Capture the cell that displays the provided text and extract its (X, Y) central coordinate. 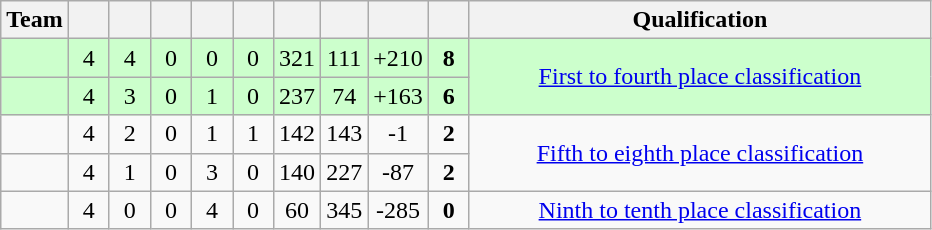
Ninth to tenth place classification (700, 210)
-1 (398, 134)
First to fourth place classification (700, 77)
-285 (398, 210)
+163 (398, 96)
Qualification (700, 20)
237 (298, 96)
+210 (398, 58)
140 (298, 172)
111 (344, 58)
8 (448, 58)
Team (35, 20)
Fifth to eighth place classification (700, 153)
74 (344, 96)
345 (344, 210)
60 (298, 210)
142 (298, 134)
227 (344, 172)
143 (344, 134)
-87 (398, 172)
321 (298, 58)
6 (448, 96)
